Pinpoint the cell where the given text exists, returning its [x, y] midpoint coordinate. 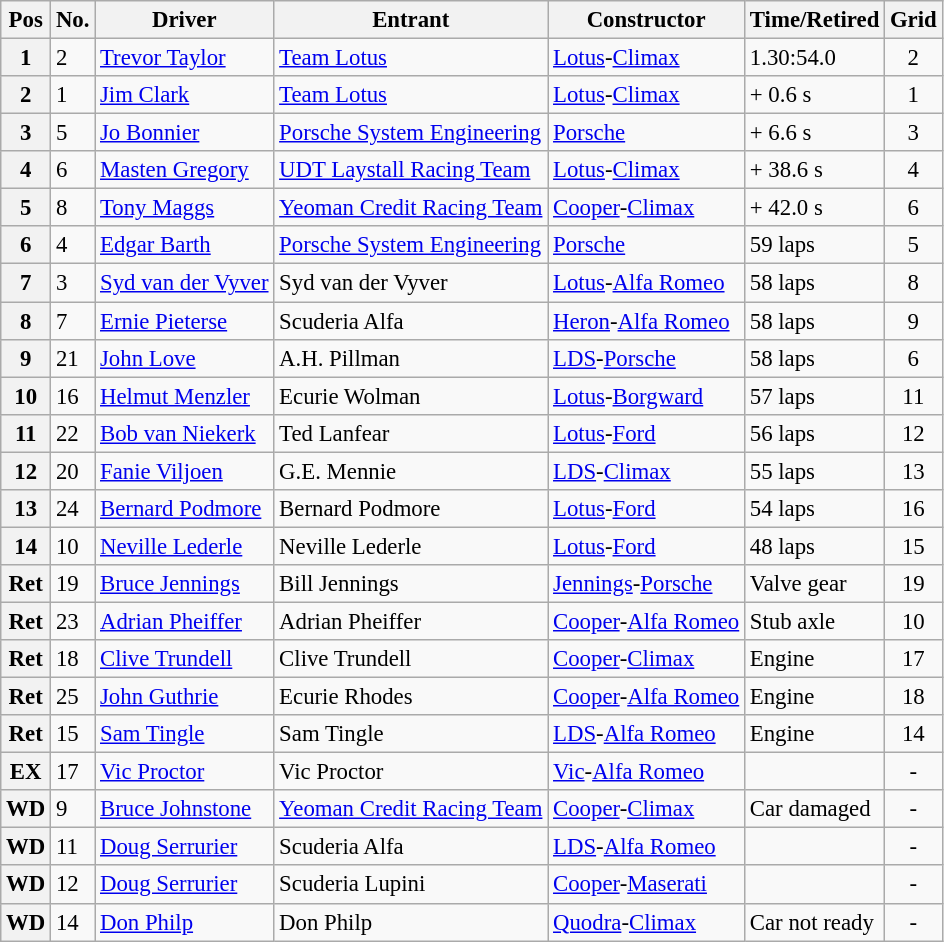
Masten Gregory [184, 170]
Jennings-Porsche [646, 584]
LDS-Porsche [646, 358]
55 laps [815, 471]
48 laps [815, 546]
Car not ready [815, 922]
LDS-Climax [646, 471]
20 [73, 471]
UDT Laystall Racing Team [411, 170]
Time/Retired [815, 20]
Car damaged [815, 809]
Vic-Alfa Romeo [646, 772]
1.30:54.0 [815, 58]
No. [73, 20]
Lotus-Alfa Romeo [646, 283]
Pos [26, 20]
Quodra-Climax [646, 922]
Trevor Taylor [184, 58]
Driver [184, 20]
Ecurie Rhodes [411, 697]
Jim Clark [184, 95]
Constructor [646, 20]
+ 38.6 s [815, 170]
Heron-Alfa Romeo [646, 321]
Fanie Viljoen [184, 471]
57 laps [815, 396]
Bruce Johnstone [184, 809]
John Love [184, 358]
Lotus-Borgward [646, 396]
23 [73, 621]
Bruce Jennings [184, 584]
Entrant [411, 20]
Scuderia Lupini [411, 885]
54 laps [815, 509]
Valve gear [815, 584]
Ernie Pieterse [184, 321]
22 [73, 433]
EX [26, 772]
Cooper-Maserati [646, 885]
Tony Maggs [184, 208]
Ecurie Wolman [411, 396]
Bill Jennings [411, 584]
21 [73, 358]
56 laps [815, 433]
+ 0.6 s [815, 95]
Bob van Niekerk [184, 433]
24 [73, 509]
Helmut Menzler [184, 396]
+ 42.0 s [815, 208]
A.H. Pillman [411, 358]
Grid [914, 20]
59 laps [815, 245]
Ted Lanfear [411, 433]
Edgar Barth [184, 245]
G.E. Mennie [411, 471]
Stub axle [815, 621]
Jo Bonnier [184, 133]
25 [73, 697]
+ 6.6 s [815, 133]
John Guthrie [184, 697]
